Capture the cell that displays the provided text and extract its (x, y) central coordinate. 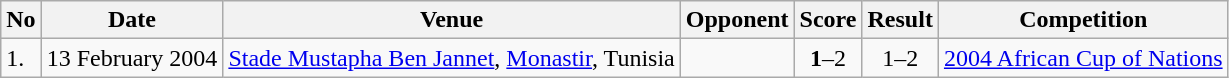
Result (900, 20)
1. (21, 58)
13 February 2004 (132, 58)
Opponent (737, 20)
Score (828, 20)
Competition (1083, 20)
No (21, 20)
2004 African Cup of Nations (1083, 58)
Stade Mustapha Ben Jannet, Monastir, Tunisia (452, 58)
Venue (452, 20)
Date (132, 20)
